Scan for the cell matching the given text and deliver its [x, y] coordinate at center. 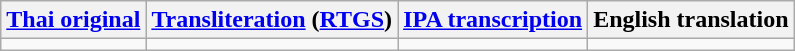
Thai original [74, 20]
Transliteration (RTGS) [272, 20]
IPA transcription [493, 20]
English translation [691, 20]
